Search for the cell housing the specified text and yield its [X, Y] center coordinate. 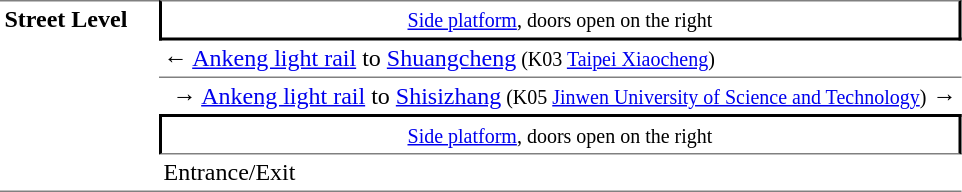
→ Ankeng light rail to Shisizhang (K05 Jinwen University of Science and Technology) → [564, 96]
← Ankeng light rail to Shuangcheng (K03 Taipei Xiaocheng) [560, 59]
Street Level [80, 96]
Entrance/Exit [560, 173]
